Return the (x, y) coordinate for the center point of the cell that contains the specified text.  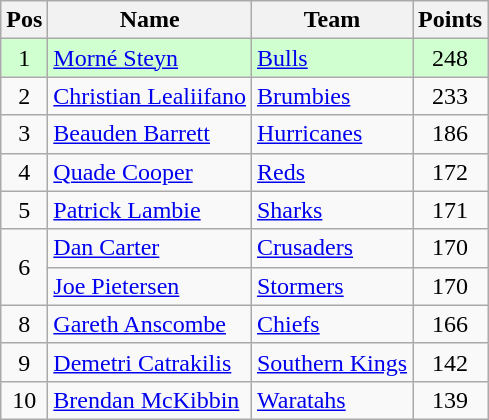
139 (450, 400)
Waratahs (332, 400)
Points (450, 20)
Quade Cooper (150, 172)
Bulls (332, 58)
Pos (24, 20)
Crusaders (332, 248)
171 (450, 210)
Stormers (332, 286)
Morné Steyn (150, 58)
Christian Lealiifano (150, 96)
Patrick Lambie (150, 210)
Brendan McKibbin (150, 400)
Team (332, 20)
Brumbies (332, 96)
Joe Pietersen (150, 286)
142 (450, 362)
2 (24, 96)
Demetri Catrakilis (150, 362)
6 (24, 267)
186 (450, 134)
166 (450, 324)
4 (24, 172)
233 (450, 96)
Chiefs (332, 324)
5 (24, 210)
9 (24, 362)
Gareth Anscombe (150, 324)
Dan Carter (150, 248)
Southern Kings (332, 362)
172 (450, 172)
248 (450, 58)
8 (24, 324)
1 (24, 58)
Hurricanes (332, 134)
Beauden Barrett (150, 134)
Name (150, 20)
3 (24, 134)
Reds (332, 172)
10 (24, 400)
Sharks (332, 210)
